Output the (x, y) coordinate of the center of the cell containing the given text.  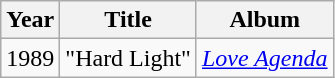
Year (30, 20)
"Hard Light" (128, 58)
1989 (30, 58)
Album (264, 20)
Title (128, 20)
Love Agenda (264, 58)
